Identify which cell holds the provided text, then report its [x, y] central coordinate. 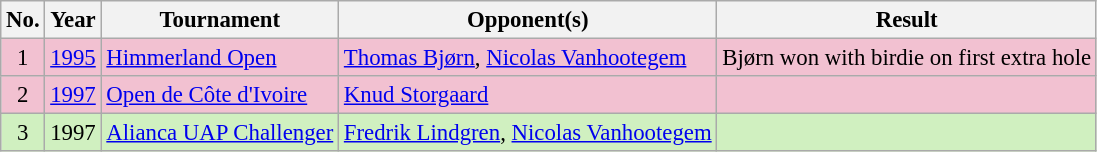
No. [23, 20]
1995 [73, 58]
Thomas Bjørn, Nicolas Vanhootegem [528, 58]
Knud Storgaard [528, 95]
Opponent(s) [528, 20]
2 [23, 95]
Bjørn won with birdie on first extra hole [906, 58]
Alianca UAP Challenger [220, 133]
Himmerland Open [220, 58]
1 [23, 58]
Tournament [220, 20]
3 [23, 133]
Open de Côte d'Ivoire [220, 95]
Result [906, 20]
Fredrik Lindgren, Nicolas Vanhootegem [528, 133]
Year [73, 20]
